Identify which cell holds the provided text, then report its [x, y] central coordinate. 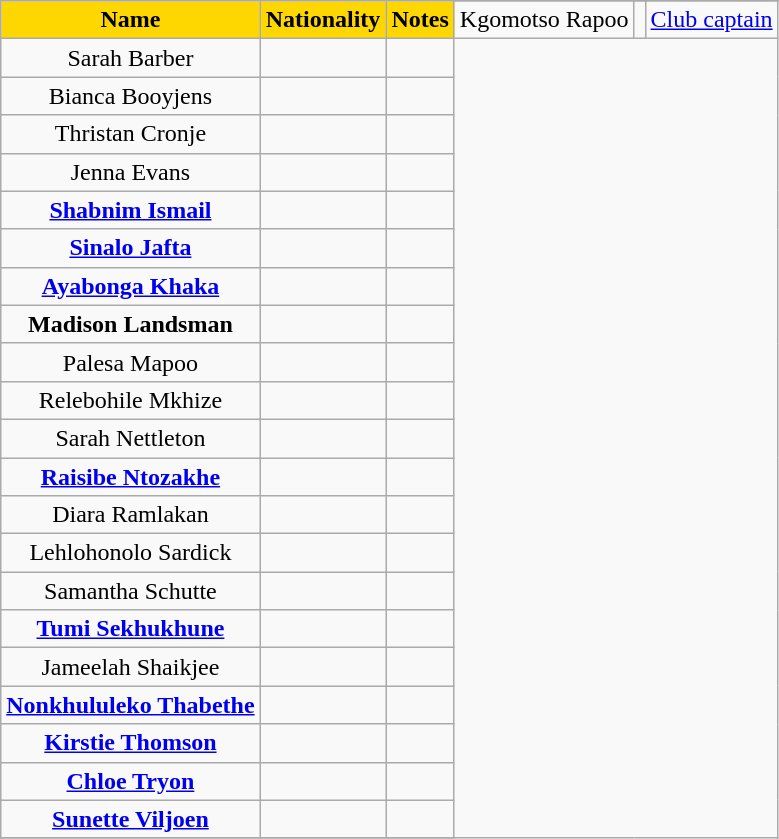
Relebohile Mkhize [130, 400]
Sinalo Jafta [130, 248]
Jenna Evans [130, 172]
Nationality [323, 20]
Raisibe Ntozakhe [130, 477]
Kirstie Thomson [130, 743]
Lehlohonolo Sardick [130, 553]
Palesa Mapoo [130, 362]
Ayabonga Khaka [130, 286]
Diara Ramlakan [130, 515]
Notes [420, 20]
Sunette Viljoen [130, 819]
Club captain [712, 20]
Name [130, 20]
Sarah Barber [130, 58]
Tumi Sekhukhune [130, 629]
Kgomotso Rapoo [544, 20]
Bianca Booyjens [130, 96]
Chloe Tryon [130, 781]
Jameelah Shaikjee [130, 667]
Madison Landsman [130, 324]
Samantha Schutte [130, 591]
Sarah Nettleton [130, 438]
Thristan Cronje [130, 134]
Nonkhululeko Thabethe [130, 705]
Shabnim Ismail [130, 210]
